Return [x, y] of the center of cell containing provided text 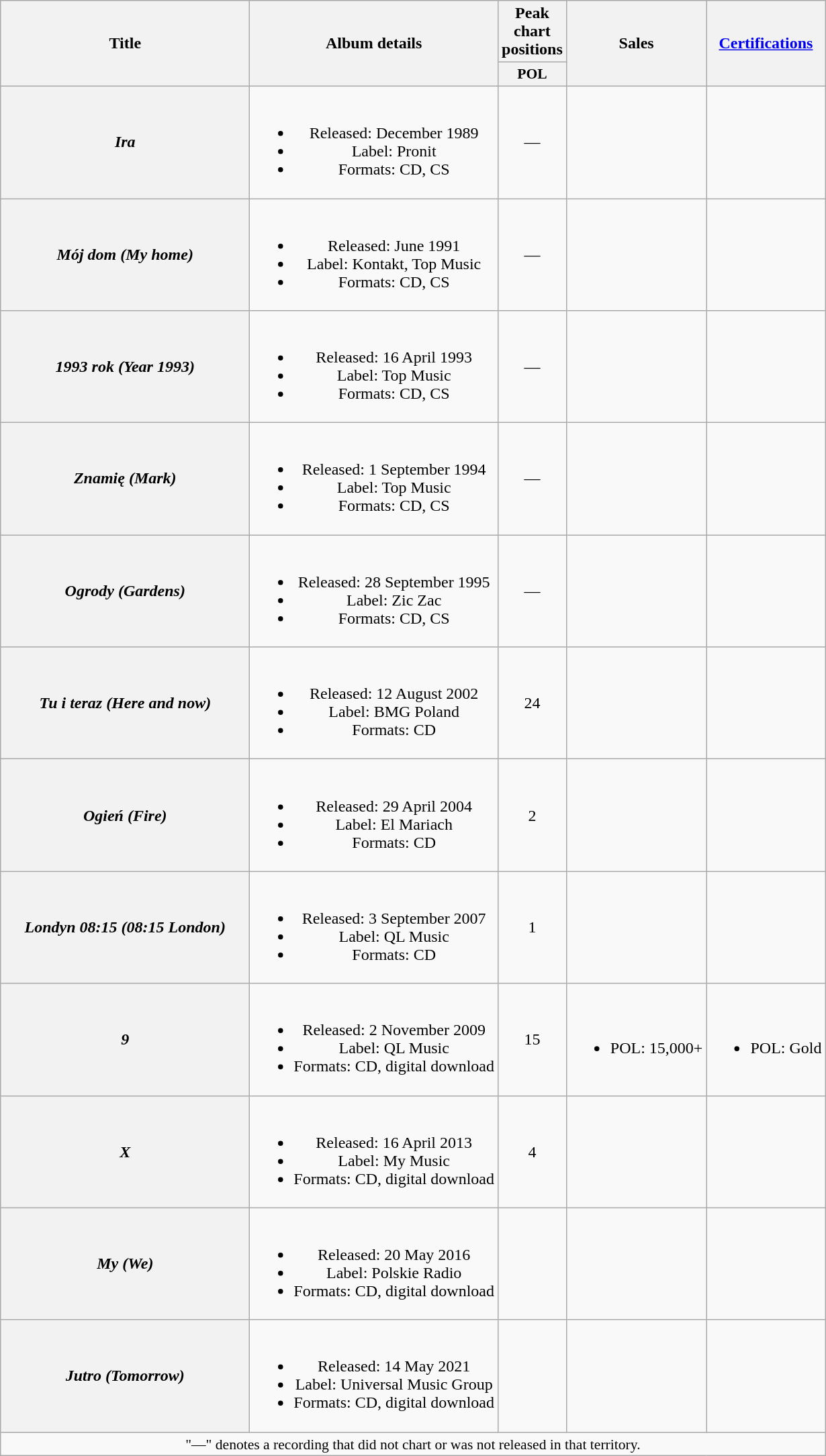
POL: 15,000+ [637, 1039]
Released: 28 September 1995Label: Zic ZacFormats: CD, CS [374, 591]
Released: 2 November 2009Label: QL MusicFormats: CD, digital download [374, 1039]
Released: 20 May 2016Label: Polskie RadioFormats: CD, digital download [374, 1263]
Released: 29 April 2004Label: El MariachFormats: CD [374, 815]
Released: 14 May 2021Label: Universal Music GroupFormats: CD, digital download [374, 1376]
Released: 3 September 2007Label: QL MusicFormats: CD [374, 928]
Released: December 1989Label: PronitFormats: CD, CS [374, 142]
Released: 1 September 1994Label: Top MusicFormats: CD, CS [374, 479]
Znamię (Mark) [125, 479]
Certifications [766, 44]
15 [533, 1039]
X [125, 1152]
POL [533, 75]
Londyn 08:15 (08:15 London) [125, 928]
Released: June 1991Label: Kontakt, Top MusicFormats: CD, CS [374, 255]
Released: 12 August 2002Label: BMG PolandFormats: CD [374, 703]
Tu i teraz (Here and now) [125, 703]
Mój dom (My home) [125, 255]
Released: 16 April 1993Label: Top MusicFormats: CD, CS [374, 367]
4 [533, 1152]
Jutro (Tomorrow) [125, 1376]
Album details [374, 44]
Title [125, 44]
Sales [637, 44]
Released: 16 April 2013Label: My MusicFormats: CD, digital download [374, 1152]
My (We) [125, 1263]
Ogień (Fire) [125, 815]
Ira [125, 142]
Peak chart positions [533, 32]
Ogrody (Gardens) [125, 591]
1 [533, 928]
POL: Gold [766, 1039]
9 [125, 1039]
2 [533, 815]
"—" denotes a recording that did not chart or was not released in that territory. [413, 1444]
1993 rok (Year 1993) [125, 367]
24 [533, 703]
